Find where the given text appears and provide that cell's center as (x, y) coordinate. 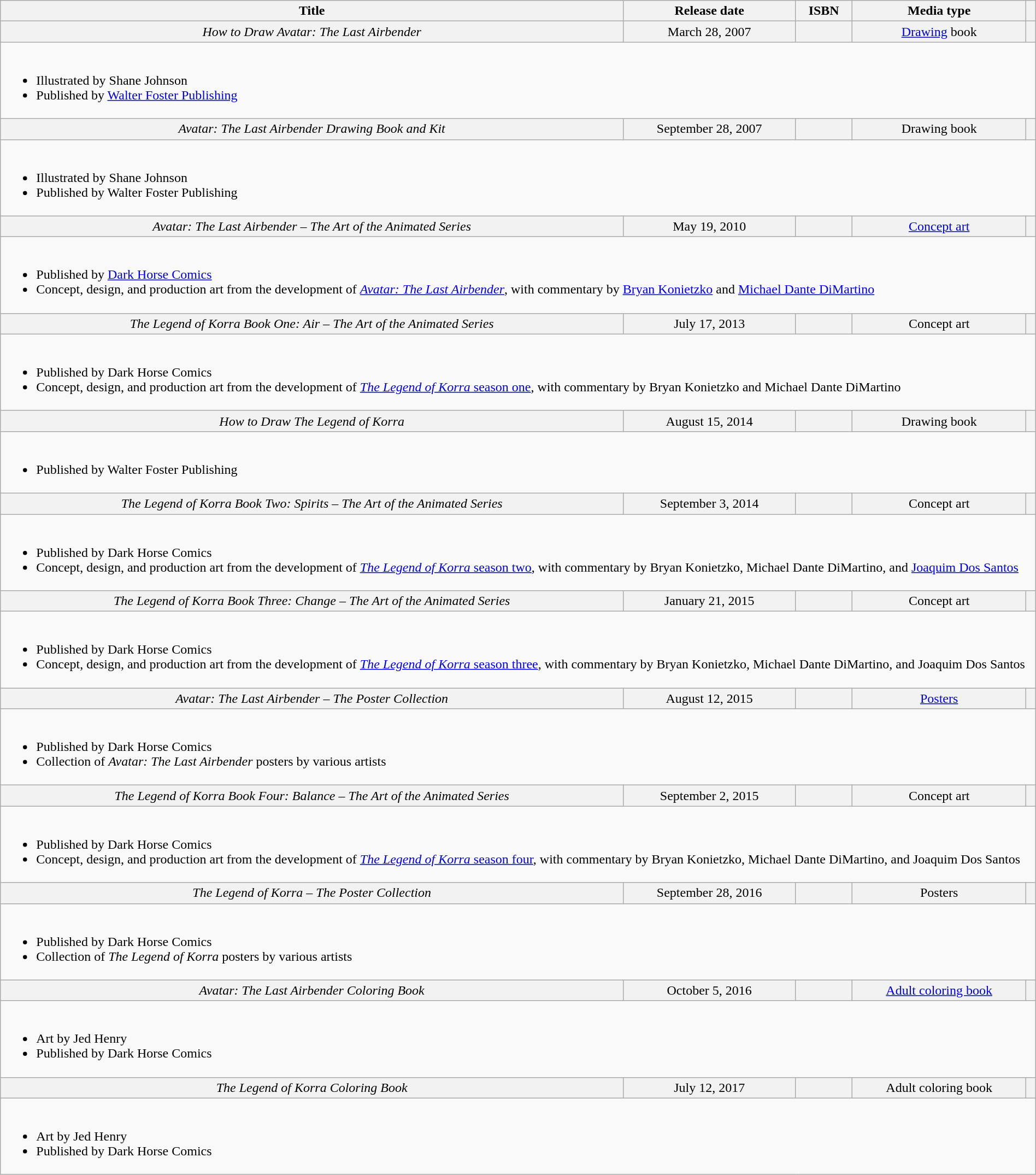
ISBN (824, 11)
Published by Dark Horse ComicsCollection of Avatar: The Last Airbender posters by various artists (518, 747)
The Legend of Korra Book Three: Change – The Art of the Animated Series (312, 601)
March 28, 2007 (709, 32)
September 3, 2014 (709, 503)
The Legend of Korra Coloring Book (312, 1088)
August 15, 2014 (709, 421)
September 28, 2007 (709, 129)
August 12, 2015 (709, 698)
Published by Walter Foster Publishing (518, 462)
July 17, 2013 (709, 324)
Avatar: The Last Airbender – The Poster Collection (312, 698)
October 5, 2016 (709, 990)
How to Draw Avatar: The Last Airbender (312, 32)
September 2, 2015 (709, 796)
Published by Dark Horse ComicsCollection of The Legend of Korra posters by various artists (518, 942)
The Legend of Korra Book One: Air – The Art of the Animated Series (312, 324)
September 28, 2016 (709, 893)
The Legend of Korra Book Four: Balance – The Art of the Animated Series (312, 796)
Release date (709, 11)
Avatar: The Last Airbender Coloring Book (312, 990)
January 21, 2015 (709, 601)
Avatar: The Last Airbender – The Art of the Animated Series (312, 226)
Media type (939, 11)
Avatar: The Last Airbender Drawing Book and Kit (312, 129)
The Legend of Korra Book Two: Spirits – The Art of the Animated Series (312, 503)
The Legend of Korra – The Poster Collection (312, 893)
Title (312, 11)
May 19, 2010 (709, 226)
How to Draw The Legend of Korra (312, 421)
July 12, 2017 (709, 1088)
